Provide the [X, Y] coordinate of the cell's center where the given text is located.  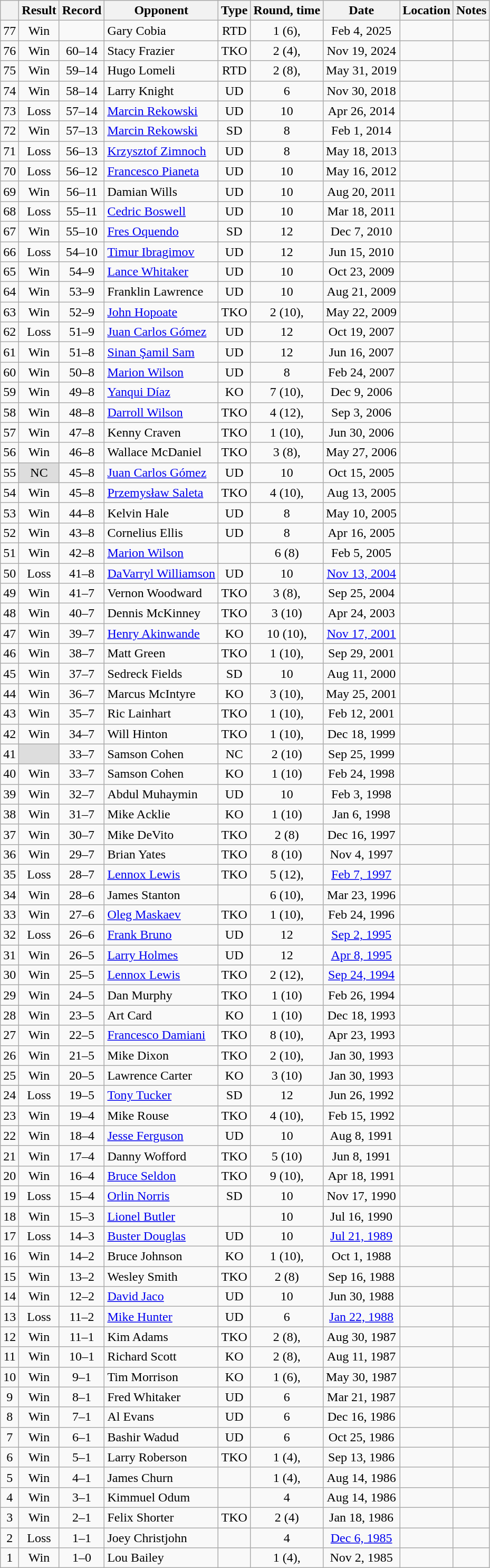
8 (10) [287, 854]
22 [9, 1136]
9 [9, 1397]
63 [9, 312]
Feb 7, 1997 [362, 874]
Darroll Wilson [161, 412]
1–1 [82, 1538]
10–1 [82, 1357]
Feb 12, 2001 [362, 714]
27–6 [82, 915]
Marcus McIntyre [161, 694]
70 [9, 171]
Orlin Norris [161, 1196]
May 27, 2006 [362, 452]
Sedreck Fields [161, 674]
Franklin Lawrence [161, 292]
Buster Douglas [161, 1236]
Oct 19, 2007 [362, 332]
Larry Knight [161, 91]
5–1 [82, 1457]
Dec 18, 1999 [362, 734]
Jun 30, 1988 [362, 1297]
Francesco Damiani [161, 1035]
25–5 [82, 975]
7–1 [82, 1417]
30 [9, 975]
1 [9, 1558]
18 [9, 1216]
39 [9, 794]
75 [9, 71]
59 [9, 392]
Kimmuel Odum [161, 1497]
10 (10), [287, 634]
76 [9, 51]
54–9 [82, 272]
Feb 24, 1998 [362, 774]
45 [9, 674]
Dennis McKinney [161, 613]
Sep 16, 1988 [362, 1277]
31 [9, 955]
Oct 1, 1988 [362, 1257]
57–14 [82, 111]
Francesco Pianeta [161, 171]
Felix Shorter [161, 1517]
Dan Murphy [161, 995]
17 [9, 1236]
26–5 [82, 955]
Ric Lainhart [161, 714]
Henry Akinwande [161, 634]
Jun 16, 2007 [362, 352]
Feb 4, 2025 [362, 31]
Sep 29, 2001 [362, 654]
60 [9, 372]
Jan 18, 1986 [362, 1517]
35 [9, 874]
Aug 8, 1991 [362, 1136]
Aug 21, 2009 [362, 292]
Aug 11, 2000 [362, 674]
26–6 [82, 935]
Apr 16, 2005 [362, 533]
Bashir Wadud [161, 1437]
Jun 15, 2010 [362, 252]
66 [9, 252]
58–14 [82, 91]
28–7 [82, 874]
60–14 [82, 51]
2 (12), [287, 975]
Jun 26, 1992 [362, 1095]
Apr 23, 1993 [362, 1035]
38–7 [82, 654]
58 [9, 412]
Abdul Muhaymin [161, 794]
Dec 7, 2010 [362, 231]
50 [9, 573]
5 (12), [287, 874]
51–9 [82, 332]
Jan 6, 1998 [362, 814]
Sep 25, 2004 [362, 593]
4–1 [82, 1477]
Apr 18, 1991 [362, 1176]
Sep 3, 2006 [362, 412]
Al Evans [161, 1417]
Feb 26, 1994 [362, 995]
Fred Whitaker [161, 1397]
Vernon Woodward [161, 593]
DaVarryl Williamson [161, 573]
47–8 [82, 432]
19 [9, 1196]
55–11 [82, 211]
Apr 26, 2014 [362, 111]
20–5 [82, 1075]
Wesley Smith [161, 1277]
May 22, 2009 [362, 312]
Result [39, 11]
57 [9, 432]
56–12 [82, 171]
8 (10), [287, 1035]
Apr 8, 1995 [362, 955]
2–1 [82, 1517]
4 (12), [287, 412]
Dec 16, 1986 [362, 1417]
May 18, 2013 [362, 151]
15–4 [82, 1196]
24–5 [82, 995]
May 25, 2001 [362, 694]
Date [362, 11]
Tim Morrison [161, 1377]
Nov 2, 1985 [362, 1558]
6 (10), [287, 895]
Round, time [287, 11]
Oct 15, 2005 [362, 473]
42 [9, 734]
Danny Wofford [161, 1156]
2 (4) [287, 1517]
3 (10), [287, 694]
56–11 [82, 191]
Bruce Seldon [161, 1176]
18–4 [82, 1136]
21–5 [82, 1055]
67 [9, 231]
13 [9, 1317]
40 [9, 774]
Matt Green [161, 654]
16 [9, 1257]
Wallace McDaniel [161, 452]
20 [9, 1176]
77 [9, 31]
1–0 [82, 1558]
2 [9, 1538]
Jul 16, 1990 [362, 1216]
74 [9, 91]
Aug 20, 2011 [362, 191]
32 [9, 935]
41–8 [82, 573]
Dec 16, 1997 [362, 834]
15 [9, 1277]
May 16, 2012 [362, 171]
Sep 24, 1994 [362, 975]
50–8 [82, 372]
Mike Rouse [161, 1116]
69 [9, 191]
Mar 18, 2011 [362, 211]
Gary Cobia [161, 31]
49 [9, 593]
51 [9, 553]
54 [9, 493]
6–1 [82, 1437]
14–2 [82, 1257]
Lou Bailey [161, 1558]
Oct 23, 2009 [362, 272]
23–5 [82, 1015]
Jesse Ferguson [161, 1136]
Lawrence Carter [161, 1075]
5 (10) [287, 1156]
Sep 25, 1999 [362, 754]
26 [9, 1055]
Przemysław Saleta [161, 493]
Damian Wills [161, 191]
Jun 8, 1991 [362, 1156]
49–8 [82, 392]
7 (10), [287, 392]
Kenny Craven [161, 432]
56–13 [82, 151]
Nov 13, 2004 [362, 573]
73 [9, 111]
Stacy Frazier [161, 51]
Cedric Boswell [161, 211]
53 [9, 513]
33 [9, 915]
Feb 3, 1998 [362, 794]
Larry Roberson [161, 1457]
21 [9, 1156]
Aug 13, 2005 [362, 493]
Mar 21, 1987 [362, 1397]
56 [9, 452]
Larry Holmes [161, 955]
65 [9, 272]
36 [9, 854]
36–7 [82, 694]
Mike DeVito [161, 834]
59–14 [82, 71]
42–8 [82, 553]
55 [9, 473]
Mike Hunter [161, 1317]
Lionel Butler [161, 1216]
Oct 25, 1986 [362, 1437]
Nov 30, 2018 [362, 91]
2 (4), [287, 51]
38 [9, 814]
Nov 19, 2024 [362, 51]
14–3 [82, 1236]
James Stanton [161, 895]
39–7 [82, 634]
61 [9, 352]
14 [9, 1297]
37–7 [82, 674]
8–1 [82, 1397]
Krzysztof Zimnoch [161, 151]
32–7 [82, 794]
Bruce Johnson [161, 1257]
Mar 23, 1996 [362, 895]
15–3 [82, 1216]
Oleg Maskaev [161, 915]
11 [9, 1357]
3–1 [82, 1497]
Lance Whitaker [161, 272]
Location [427, 11]
Mike Dixon [161, 1055]
11–1 [82, 1337]
52–9 [82, 312]
68 [9, 211]
Jun 30, 2006 [362, 432]
Art Card [161, 1015]
2 (10) [287, 754]
46–8 [82, 452]
48–8 [82, 412]
Feb 15, 1992 [362, 1116]
Feb 5, 2005 [362, 553]
72 [9, 131]
Cornelius Ellis [161, 533]
Kim Adams [161, 1337]
29 [9, 995]
23 [9, 1116]
David Jaco [161, 1297]
May 10, 2005 [362, 513]
51–8 [82, 352]
Richard Scott [161, 1357]
John Hopoate [161, 312]
Hugo Lomeli [161, 71]
37 [9, 834]
9–1 [82, 1377]
Dec 9, 2006 [362, 392]
27 [9, 1035]
34–7 [82, 734]
Yanqui Díaz [161, 392]
57–13 [82, 131]
Kelvin Hale [161, 513]
22–5 [82, 1035]
52 [9, 533]
13–2 [82, 1277]
Jan 22, 1988 [362, 1317]
7 [9, 1437]
May 31, 2019 [362, 71]
28 [9, 1015]
19–4 [82, 1116]
34 [9, 895]
12–2 [82, 1297]
Nov 4, 1997 [362, 854]
Apr 24, 2003 [362, 613]
35–7 [82, 714]
28–6 [82, 895]
46 [9, 654]
Opponent [161, 11]
11–2 [82, 1317]
Notes [471, 11]
Joey Christjohn [161, 1538]
Feb 24, 2007 [362, 372]
19–5 [82, 1095]
Brian Yates [161, 854]
9 (10), [287, 1176]
53–9 [82, 292]
25 [9, 1075]
43–8 [82, 533]
62 [9, 332]
May 30, 1987 [362, 1377]
Sep 2, 1995 [362, 935]
54–10 [82, 252]
71 [9, 151]
44–8 [82, 513]
Tony Tucker [161, 1095]
Aug 11, 1987 [362, 1357]
Jul 21, 1989 [362, 1236]
Timur Ibragimov [161, 252]
44 [9, 694]
Record [82, 11]
Mike Acklie [161, 814]
24 [9, 1095]
55–10 [82, 231]
Dec 18, 1993 [362, 1015]
Dec 6, 1985 [362, 1538]
Sep 13, 1986 [362, 1457]
16–4 [82, 1176]
Feb 24, 1996 [362, 915]
48 [9, 613]
5 [9, 1477]
Frank Bruno [161, 935]
Aug 30, 1987 [362, 1337]
40–7 [82, 613]
30–7 [82, 834]
Sinan Şamil Sam [161, 352]
29–7 [82, 854]
3 [9, 1517]
17–4 [82, 1156]
47 [9, 634]
Nov 17, 2001 [362, 634]
6 (8) [287, 553]
Feb 1, 2014 [362, 131]
41–7 [82, 593]
Type [234, 11]
64 [9, 292]
James Churn [161, 1477]
Nov 17, 1990 [362, 1196]
Fres Oquendo [161, 231]
Will Hinton [161, 734]
41 [9, 754]
31–7 [82, 814]
43 [9, 714]
